Provide the [X, Y] coordinate of the cell's center where the given text is located.  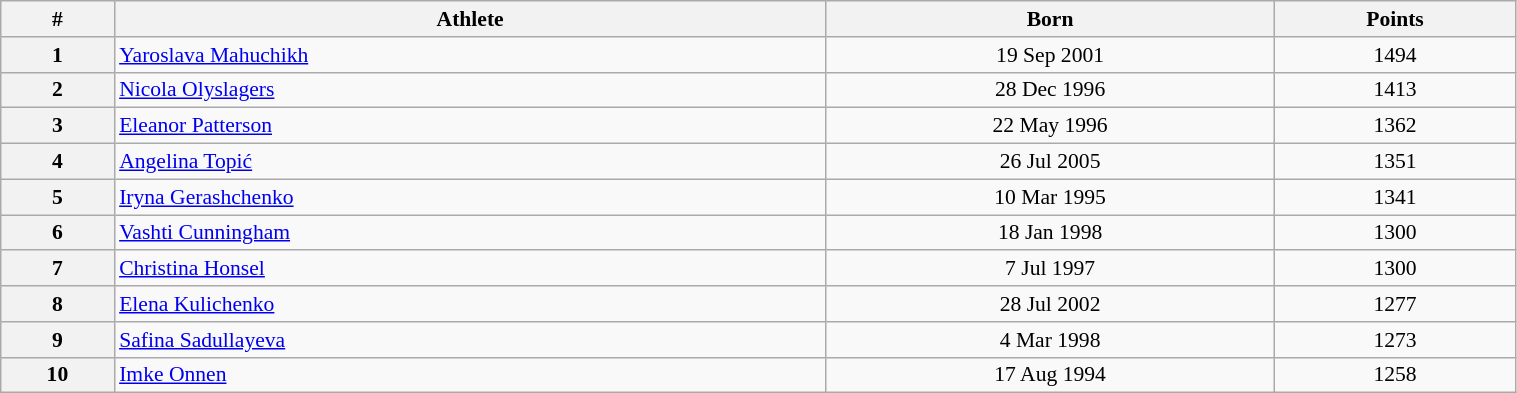
10 [58, 375]
Imke Onnen [470, 375]
4 Mar 1998 [1050, 340]
22 May 1996 [1050, 126]
1351 [1395, 162]
Angelina Topić [470, 162]
1258 [1395, 375]
19 Sep 2001 [1050, 55]
# [58, 19]
26 Jul 2005 [1050, 162]
18 Jan 1998 [1050, 233]
Safina Sadullayeva [470, 340]
1273 [1395, 340]
1277 [1395, 304]
Nicola Olyslagers [470, 90]
2 [58, 90]
Born [1050, 19]
1 [58, 55]
1341 [1395, 197]
1362 [1395, 126]
Eleanor Patterson [470, 126]
8 [58, 304]
1413 [1395, 90]
7 Jul 1997 [1050, 269]
28 Jul 2002 [1050, 304]
17 Aug 1994 [1050, 375]
Athlete [470, 19]
Points [1395, 19]
5 [58, 197]
Vashti Cunningham [470, 233]
9 [58, 340]
1494 [1395, 55]
7 [58, 269]
3 [58, 126]
Christina Honsel [470, 269]
Yaroslava Mahuchikh [470, 55]
Elena Kulichenko [470, 304]
6 [58, 233]
4 [58, 162]
10 Mar 1995 [1050, 197]
Iryna Gerashchenko [470, 197]
28 Dec 1996 [1050, 90]
